Detect which cell encompasses the target text, then output its (x, y) center coordinate. 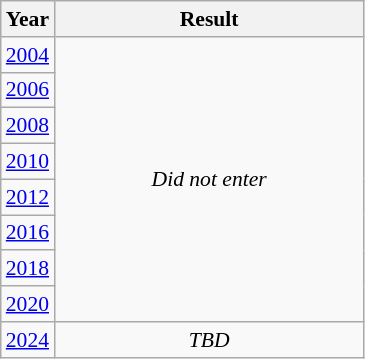
2012 (28, 197)
2010 (28, 162)
Result (209, 19)
2020 (28, 304)
TBD (209, 340)
Year (28, 19)
2008 (28, 126)
2006 (28, 90)
2024 (28, 340)
2016 (28, 233)
Did not enter (209, 180)
2018 (28, 269)
2004 (28, 55)
